Pinpoint the cell where the given text exists, returning its (x, y) midpoint coordinate. 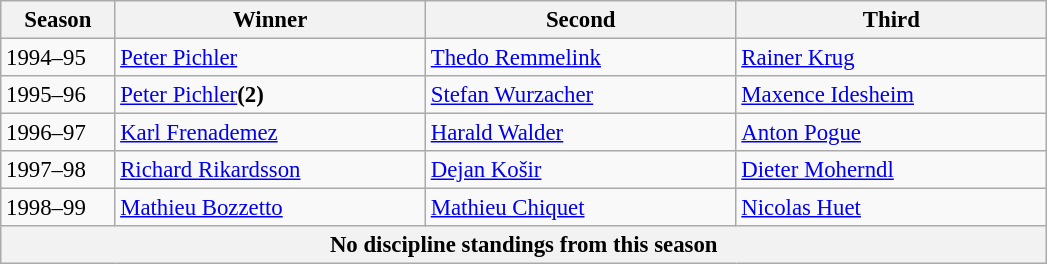
Anton Pogue (892, 133)
Season (58, 20)
Peter Pichler(2) (270, 95)
Harald Walder (580, 133)
Peter Pichler (270, 58)
Thedo Remmelink (580, 58)
Nicolas Huet (892, 208)
Dieter Moherndl (892, 170)
Mathieu Bozzetto (270, 208)
Richard Rikardsson (270, 170)
Third (892, 20)
Stefan Wurzacher (580, 95)
Karl Frenademez (270, 133)
Mathieu Chiquet (580, 208)
Second (580, 20)
Winner (270, 20)
1995–96 (58, 95)
No discipline standings from this season (524, 245)
1996–97 (58, 133)
Maxence Idesheim (892, 95)
1997–98 (58, 170)
Rainer Krug (892, 58)
1994–95 (58, 58)
Dejan Košir (580, 170)
1998–99 (58, 208)
